Determine the (X, Y) coordinate at the center of the cell enclosing the given text.  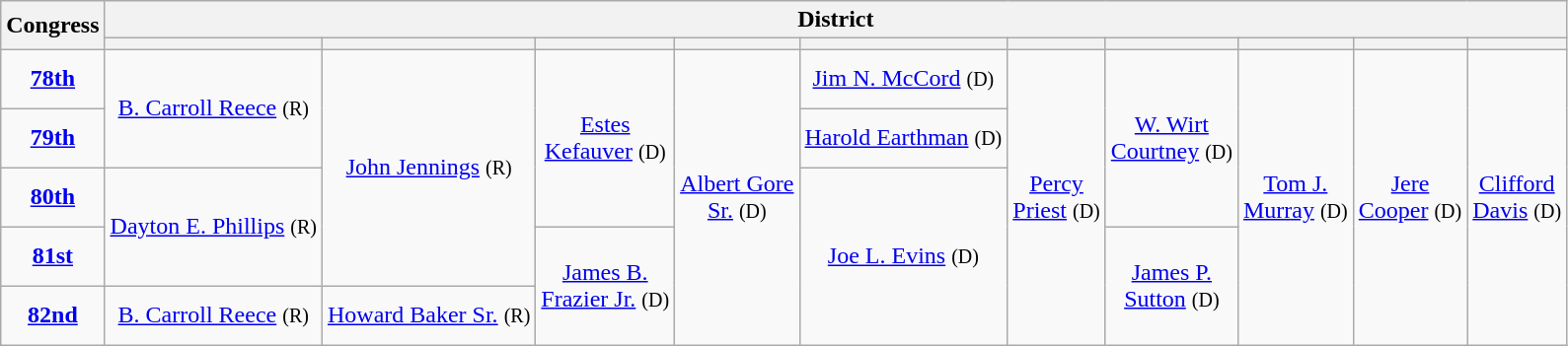
John Jennings (R) (428, 168)
Howard Baker Sr. (R) (428, 315)
Joe L. Evins (D) (904, 256)
James P.Sutton (D) (1171, 286)
Tom J.Murray (D) (1295, 197)
W. WirtCourtney (D) (1171, 138)
82nd (53, 315)
District (836, 20)
80th (53, 197)
James B.Frazier Jr. (D) (606, 286)
Jim N. McCord (D) (904, 79)
EstesKefauver (D) (606, 138)
JereCooper (D) (1410, 197)
Harold Earthman (D) (904, 138)
Dayton E. Phillips (R) (213, 227)
79th (53, 138)
PercyPriest (D) (1057, 197)
78th (53, 79)
Congress (53, 26)
CliffordDavis (D) (1518, 197)
81st (53, 256)
Albert GoreSr. (D) (737, 197)
